Extract the (X, Y) coordinate from the center of the cell holding the provided text.  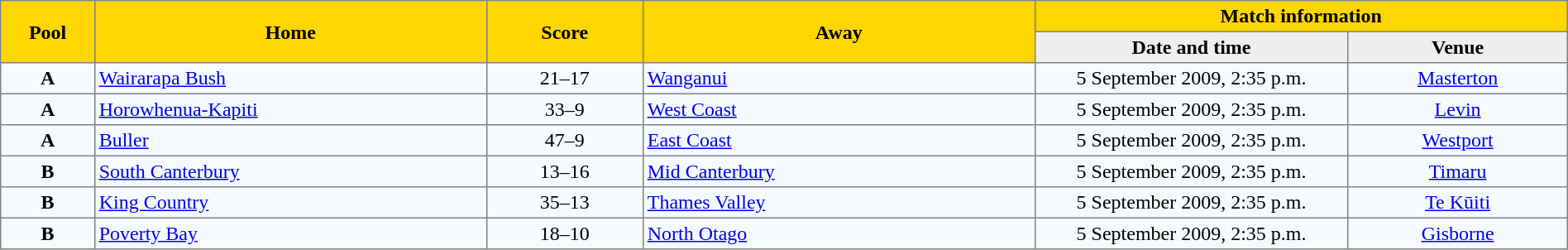
Masterton (1457, 79)
47–9 (564, 141)
Thames Valley (839, 203)
Timaru (1457, 171)
East Coast (839, 141)
33–9 (564, 109)
Buller (290, 141)
Te Kūiti (1457, 203)
Wanganui (839, 79)
13–16 (564, 171)
Score (564, 31)
Westport (1457, 141)
18–10 (564, 233)
Venue (1457, 47)
Home (290, 31)
Match information (1301, 17)
21–17 (564, 79)
King Country (290, 203)
South Canterbury (290, 171)
West Coast (839, 109)
Poverty Bay (290, 233)
Mid Canterbury (839, 171)
Levin (1457, 109)
Date and time (1191, 47)
Pool (48, 31)
35–13 (564, 203)
Away (839, 31)
North Otago (839, 233)
Gisborne (1457, 233)
Horowhenua-Kapiti (290, 109)
Wairarapa Bush (290, 79)
